Return [X, Y] of the center of cell containing provided text 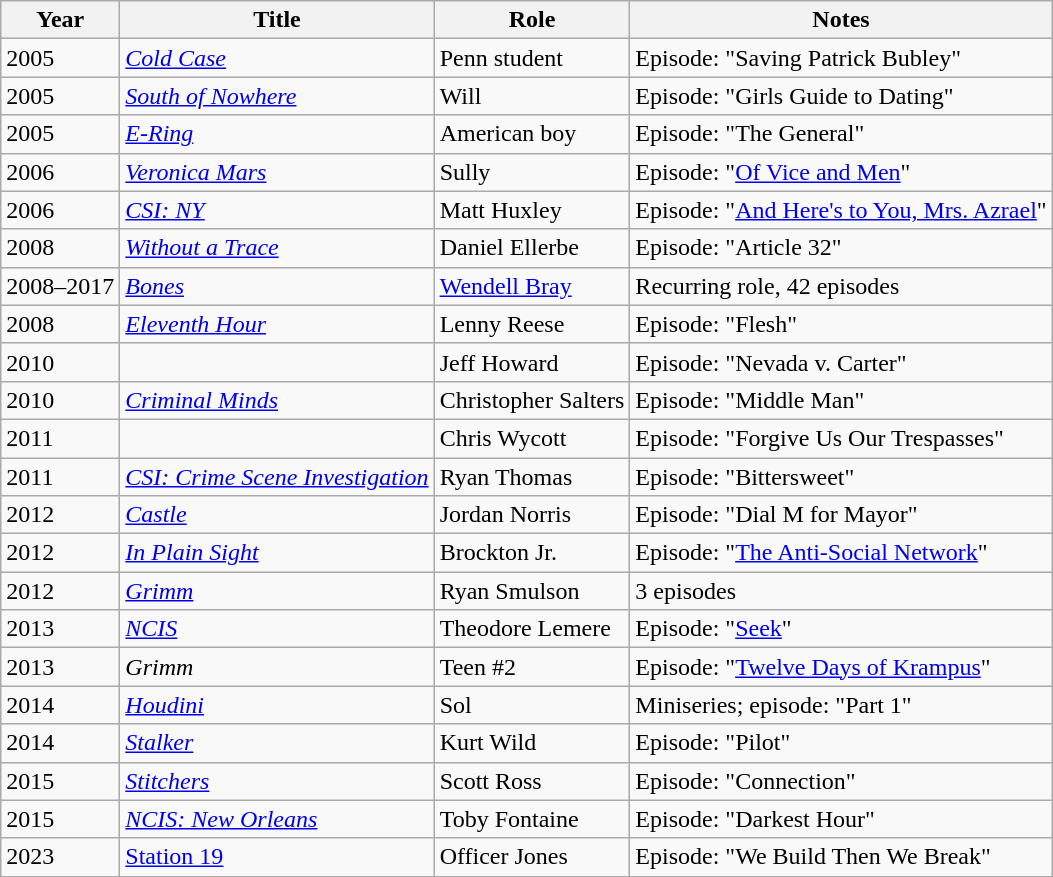
Episode: "Connection" [841, 781]
Recurring role, 42 episodes [841, 286]
Lenny Reese [532, 324]
Title [277, 20]
E-Ring [277, 134]
Jeff Howard [532, 362]
Episode: "And Here's to You, Mrs. Azrael" [841, 210]
2023 [60, 857]
Christopher Salters [532, 400]
Episode: "Dial M for Mayor" [841, 515]
NCIS [277, 629]
Veronica Mars [277, 172]
Daniel Ellerbe [532, 248]
Wendell Bray [532, 286]
Houdini [277, 705]
Will [532, 96]
Toby Fontaine [532, 819]
Teen #2 [532, 667]
Penn student [532, 58]
Sol [532, 705]
Episode: "Middle Man" [841, 400]
Episode: "Of Vice and Men" [841, 172]
Criminal Minds [277, 400]
Episode: "Bittersweet" [841, 477]
CSI: Crime Scene Investigation [277, 477]
South of Nowhere [277, 96]
Brockton Jr. [532, 553]
American boy [532, 134]
CSI: NY [277, 210]
Year [60, 20]
3 episodes [841, 591]
Castle [277, 515]
Matt Huxley [532, 210]
Miniseries; episode: "Part 1" [841, 705]
Episode: "Seek" [841, 629]
Sully [532, 172]
Stitchers [277, 781]
Without a Trace [277, 248]
Chris Wycott [532, 438]
Episode: "Forgive Us Our Trespasses" [841, 438]
Episode: "Nevada v. Carter" [841, 362]
Cold Case [277, 58]
Episode: "We Build Then We Break" [841, 857]
Notes [841, 20]
Episode: "Twelve Days of Krampus" [841, 667]
Episode: "The Anti-Social Network" [841, 553]
Episode: "Girls Guide to Dating" [841, 96]
Episode: "Article 32" [841, 248]
Bones [277, 286]
Kurt Wild [532, 743]
Ryan Smulson [532, 591]
Episode: "Pilot" [841, 743]
Stalker [277, 743]
2008–2017 [60, 286]
Theodore Lemere [532, 629]
Jordan Norris [532, 515]
Eleventh Hour [277, 324]
Role [532, 20]
Officer Jones [532, 857]
In Plain Sight [277, 553]
Episode: "Saving Patrick Bubley" [841, 58]
Ryan Thomas [532, 477]
Scott Ross [532, 781]
Station 19 [277, 857]
Episode: "Flesh" [841, 324]
NCIS: New Orleans [277, 819]
Episode: "Darkest Hour" [841, 819]
Episode: "The General" [841, 134]
